Detect which cell encompasses the target text, then output its (X, Y) center coordinate. 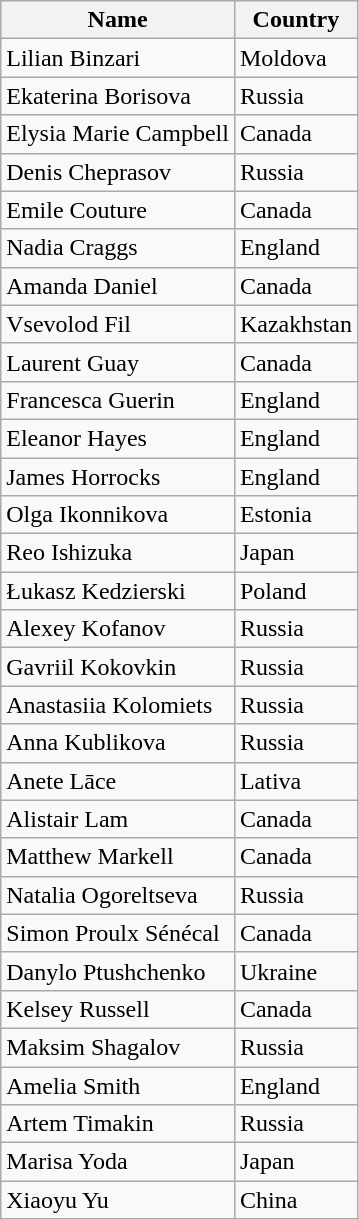
Simon Proulx Sénécal (118, 933)
James Horrocks (118, 477)
Country (296, 20)
Artem Timakin (118, 1124)
Amanda Daniel (118, 286)
Amelia Smith (118, 1085)
Name (118, 20)
Elysia Marie Campbell (118, 134)
Kelsey Russell (118, 1009)
Xiaoyu Yu (118, 1200)
Estonia (296, 515)
Laurent Guay (118, 362)
Anna Kublikova (118, 743)
Alistair Lam (118, 819)
Danylo Ptushchenko (118, 971)
Olga Ikonnikova (118, 515)
Kazakhstan (296, 324)
Anastasiia Kolomiets (118, 705)
Ukraine (296, 971)
Poland (296, 591)
Moldova (296, 58)
Denis Cheprasov (118, 172)
Reo Ishizuka (118, 553)
Eleanor Hayes (118, 438)
Anete Lāce (118, 781)
Natalia Ogoreltseva (118, 895)
Nadia Craggs (118, 248)
Lativa (296, 781)
China (296, 1200)
Marisa Yoda (118, 1162)
Alexey Kofanov (118, 629)
Gavriil Kokovkin (118, 667)
Ekaterina Borisova (118, 96)
Emile Couture (118, 210)
Matthew Markell (118, 857)
Vsevolod Fil (118, 324)
Łukasz Kedzierski (118, 591)
Francesca Guerin (118, 400)
Lilian Binzari (118, 58)
Maksim Shagalov (118, 1047)
